Extract the [X, Y] coordinate from the center of the cell holding the provided text.  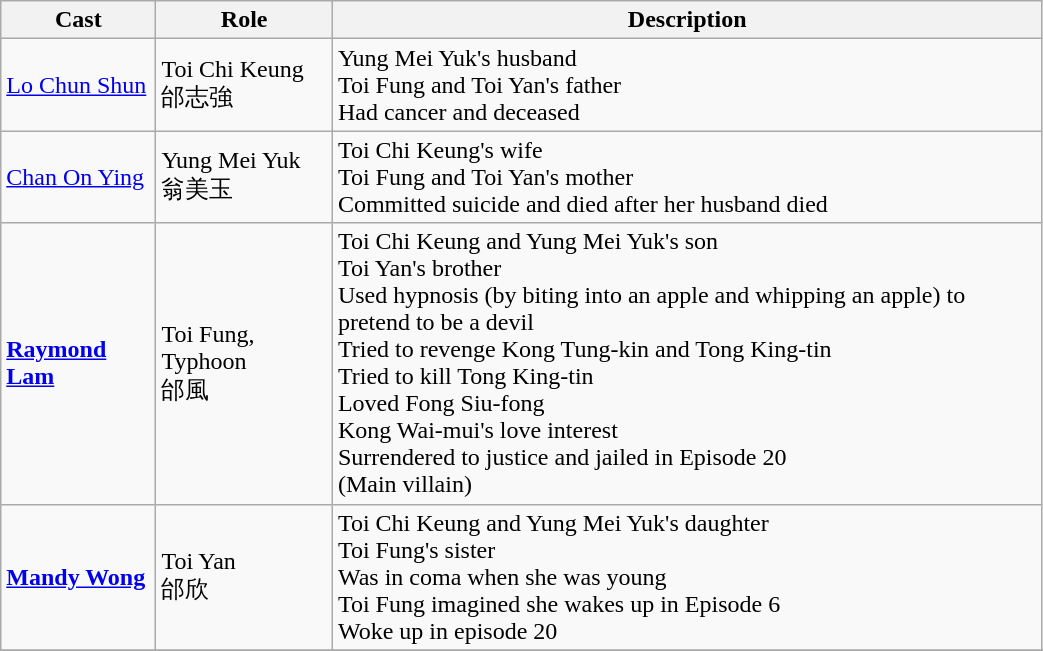
Role [244, 20]
Lo Chun Shun [78, 85]
Raymond Lam [78, 364]
Mandy Wong [78, 577]
Toi Chi Keung邰志強 [244, 85]
Toi Fung, Typhoon邰風 [244, 364]
Toi Chi Keung's wifeToi Fung and Toi Yan's motherCommitted suicide and died after her husband died [687, 177]
Yung Mei Yuk翁美玉 [244, 177]
Description [687, 20]
Toi Yan邰欣 [244, 577]
Yung Mei Yuk's husbandToi Fung and Toi Yan's fatherHad cancer and deceased [687, 85]
Chan On Ying [78, 177]
Cast [78, 20]
